Output the (X, Y) coordinate of the center of the cell containing the given text.  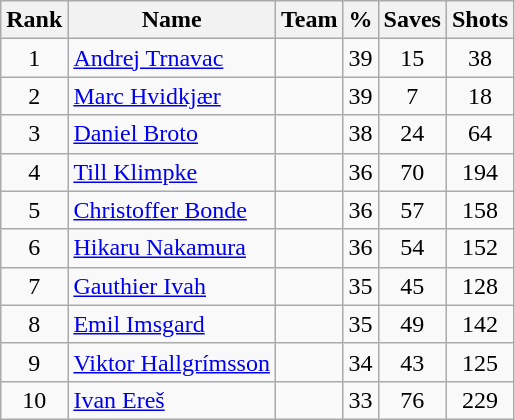
Name (172, 20)
Daniel Broto (172, 134)
24 (412, 134)
Andrej Trnavac (172, 58)
4 (34, 172)
49 (412, 324)
34 (360, 362)
Viktor Hallgrímsson (172, 362)
Hikaru Nakamura (172, 248)
142 (480, 324)
Marc Hvidkjær (172, 96)
43 (412, 362)
18 (480, 96)
Saves (412, 20)
Rank (34, 20)
33 (360, 400)
10 (34, 400)
57 (412, 210)
45 (412, 286)
54 (412, 248)
9 (34, 362)
Till Klimpke (172, 172)
64 (480, 134)
152 (480, 248)
3 (34, 134)
Christoffer Bonde (172, 210)
Shots (480, 20)
76 (412, 400)
Gauthier Ivah (172, 286)
229 (480, 400)
Team (309, 20)
5 (34, 210)
158 (480, 210)
Ivan Ereš (172, 400)
125 (480, 362)
194 (480, 172)
6 (34, 248)
% (360, 20)
70 (412, 172)
8 (34, 324)
1 (34, 58)
15 (412, 58)
Emil Imsgard (172, 324)
128 (480, 286)
2 (34, 96)
